Search for the cell housing the specified text and yield its (X, Y) center coordinate. 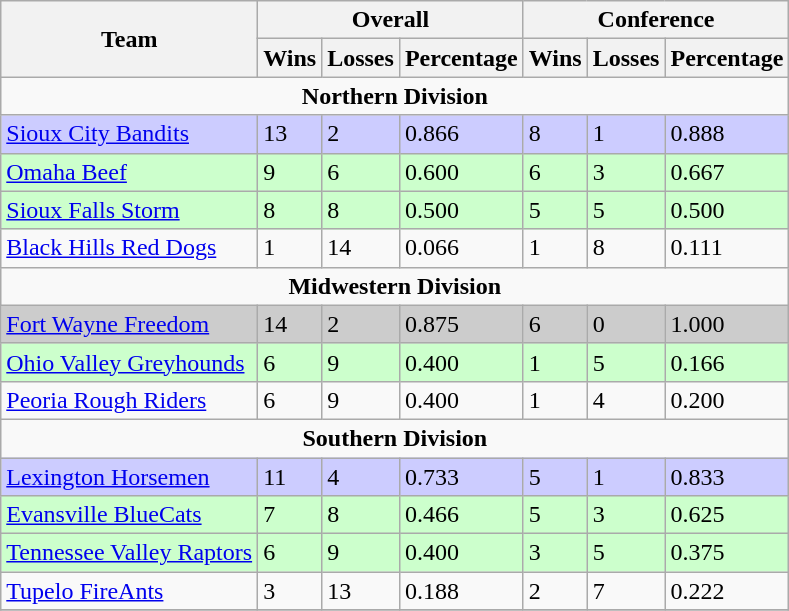
Overall (391, 20)
Peoria Rough Riders (130, 400)
0.667 (727, 172)
Ohio Valley Greyhounds (130, 362)
0.111 (727, 248)
Tupelo FireAnts (130, 591)
0 (626, 324)
Northern Division (395, 96)
Fort Wayne Freedom (130, 324)
0.200 (727, 400)
Team (130, 39)
Sioux City Bandits (130, 134)
11 (290, 477)
Omaha Beef (130, 172)
Sioux Falls Storm (130, 210)
0.625 (727, 515)
0.188 (461, 591)
0.833 (727, 477)
Lexington Horsemen (130, 477)
Black Hills Red Dogs (130, 248)
0.600 (461, 172)
0.375 (727, 553)
Midwestern Division (395, 286)
Evansville BlueCats (130, 515)
0.875 (461, 324)
1.000 (727, 324)
0.466 (461, 515)
Tennessee Valley Raptors (130, 553)
0.866 (461, 134)
0.733 (461, 477)
0.066 (461, 248)
0.166 (727, 362)
0.222 (727, 591)
0.888 (727, 134)
Southern Division (395, 438)
Conference (656, 20)
